Return [x, y] of the center of cell containing provided text 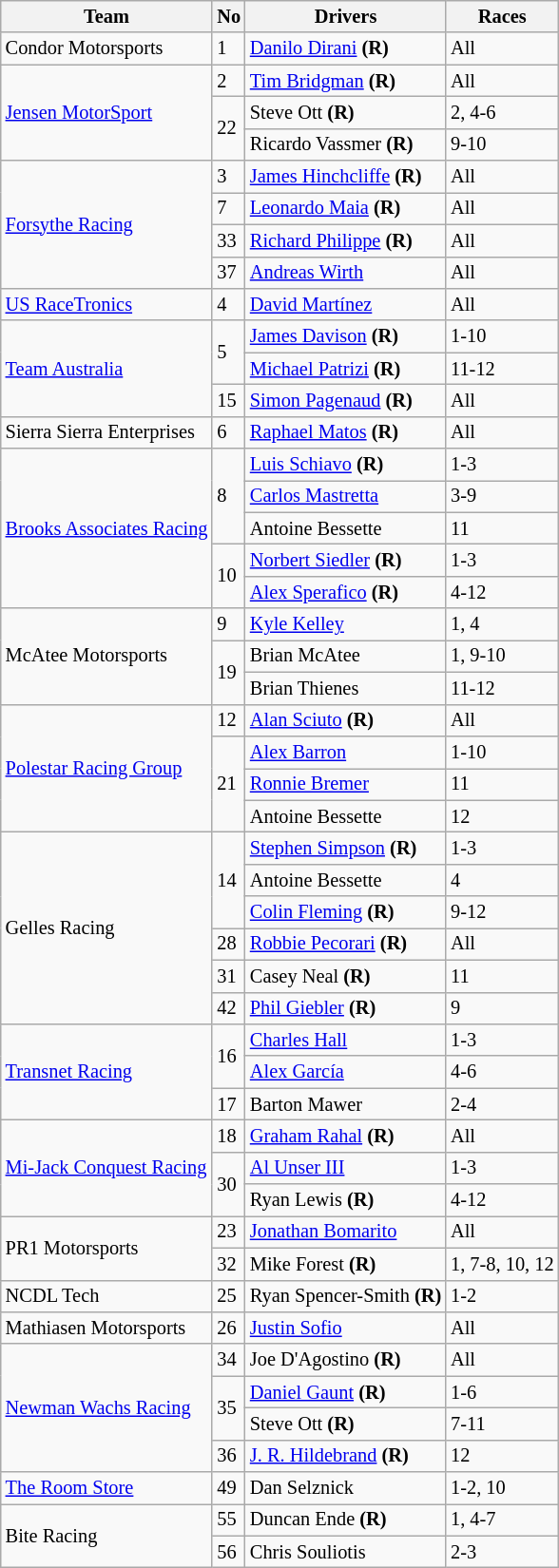
7-11 [502, 1424]
Tim Bridgman (R) [346, 81]
Sierra Sierra Enterprises [106, 432]
7 [228, 208]
1 [228, 48]
19 [228, 671]
Alex Sperafico (R) [346, 592]
Mathiasen Motorsports [106, 1328]
33 [228, 240]
Dan Selznick [346, 1488]
56 [228, 1552]
Alan Sciuto (R) [346, 720]
Charles Hall [346, 1040]
1-2 [502, 1296]
Ryan Lewis (R) [346, 1200]
15 [228, 400]
Carlos Mastretta [346, 496]
28 [228, 944]
Drivers [346, 16]
The Room Store [106, 1488]
1-2, 10 [502, 1488]
Al Unser III [346, 1168]
Andreas Wirth [346, 273]
PR1 Motorsports [106, 1247]
Alex Barron [346, 752]
Raphael Matos (R) [346, 432]
2 [228, 81]
5 [228, 352]
Casey Neal (R) [346, 976]
1, 4-7 [502, 1520]
34 [228, 1360]
Barton Mawer [346, 1104]
10 [228, 576]
16 [228, 1055]
J. R. Hildebrand (R) [346, 1456]
Polestar Racing Group [106, 768]
2-3 [502, 1552]
30 [228, 1184]
Duncan Ende (R) [346, 1520]
David Martínez [346, 304]
1-6 [502, 1392]
Mike Forest (R) [346, 1264]
No [228, 16]
Brian McAtee [346, 656]
Team [106, 16]
Newman Wachs Racing [106, 1408]
Brian Thienes [346, 688]
Graham Rahal (R) [346, 1136]
Norbert Siedler (R) [346, 560]
18 [228, 1136]
9-12 [502, 912]
Colin Fleming (R) [346, 912]
Joe D'Agostino (R) [346, 1360]
Simon Pagenaud (R) [346, 400]
2, 4-6 [502, 112]
Condor Motorsports [106, 48]
3-9 [502, 496]
4-6 [502, 1072]
Michael Patrizi (R) [346, 369]
Daniel Gaunt (R) [346, 1392]
NCDL Tech [106, 1296]
3 [228, 177]
21 [228, 783]
Justin Sofio [346, 1328]
Team Australia [106, 369]
Mi-Jack Conquest Racing [106, 1167]
37 [228, 273]
Bite Racing [106, 1536]
James Davison (R) [346, 336]
1, 4 [502, 624]
Forsythe Racing [106, 224]
26 [228, 1328]
9-10 [502, 144]
Robbie Pecorari (R) [346, 944]
McAtee Motorsports [106, 656]
Gelles Racing [106, 927]
Leonardo Maia (R) [346, 208]
17 [228, 1104]
Stephen Simpson (R) [346, 848]
Ricardo Vassmer (R) [346, 144]
31 [228, 976]
36 [228, 1456]
Luis Schiavo (R) [346, 465]
2-4 [502, 1104]
8 [228, 496]
James Hinchcliffe (R) [346, 177]
Ronnie Bremer [346, 784]
23 [228, 1232]
42 [228, 1008]
Transnet Racing [106, 1072]
Ryan Spencer-Smith (R) [346, 1296]
US RaceTronics [106, 304]
35 [228, 1408]
32 [228, 1264]
25 [228, 1296]
Chris Souliotis [346, 1552]
22 [228, 127]
Brooks Associates Racing [106, 528]
55 [228, 1520]
1, 9-10 [502, 656]
49 [228, 1488]
Jensen MotorSport [106, 112]
Danilo Dirani (R) [346, 48]
14 [228, 880]
Races [502, 16]
Kyle Kelley [346, 624]
Phil Giebler (R) [346, 1008]
Richard Philippe (R) [346, 240]
1, 7-8, 10, 12 [502, 1264]
Jonathan Bomarito [346, 1232]
6 [228, 432]
Alex García [346, 1072]
